Find where the given text appears and provide that cell's center as (X, Y) coordinate. 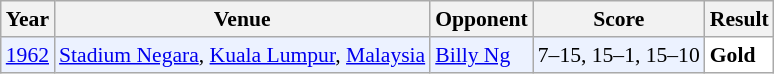
Score (619, 19)
Venue (242, 19)
Year (28, 19)
Gold (740, 55)
Stadium Negara, Kuala Lumpur, Malaysia (242, 55)
7–15, 15–1, 15–10 (619, 55)
Billy Ng (482, 55)
Opponent (482, 19)
Result (740, 19)
1962 (28, 55)
